Detect which cell encompasses the target text, then output its [x, y] center coordinate. 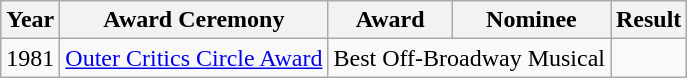
Outer Critics Circle Award [194, 58]
Award [390, 20]
Best Off-Broadway Musical [470, 58]
Award Ceremony [194, 20]
1981 [30, 58]
Result [648, 20]
Nominee [531, 20]
Year [30, 20]
